Return [X, Y] of the center of cell containing provided text 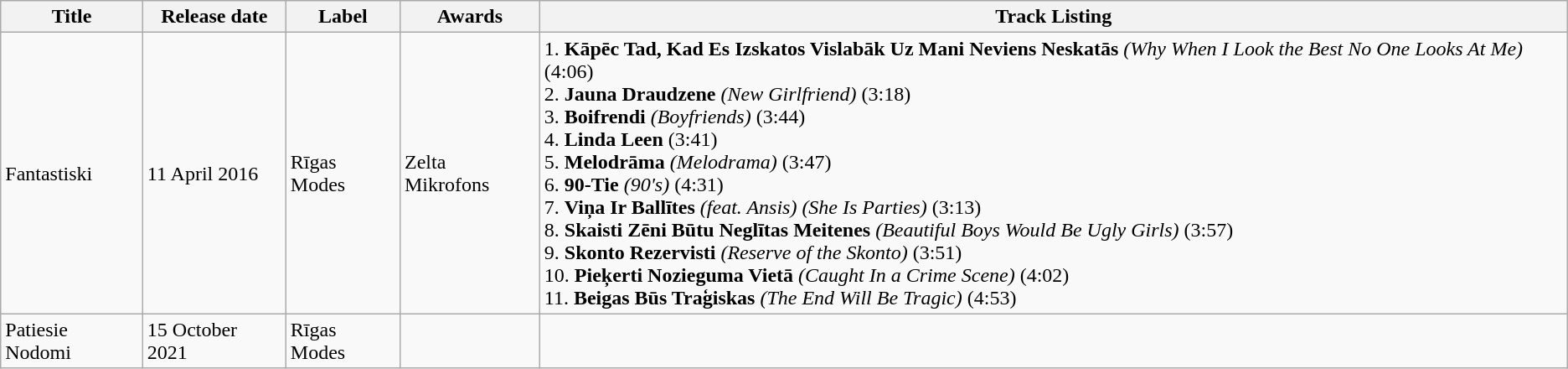
Title [72, 17]
15 October 2021 [214, 340]
Label [343, 17]
11 April 2016 [214, 173]
Awards [469, 17]
Fantastiski [72, 173]
Zelta Mikrofons [469, 173]
Release date [214, 17]
Patiesie Nodomi [72, 340]
Track Listing [1054, 17]
